Locate the cell with the specified text and output its (x, y) center coordinate. 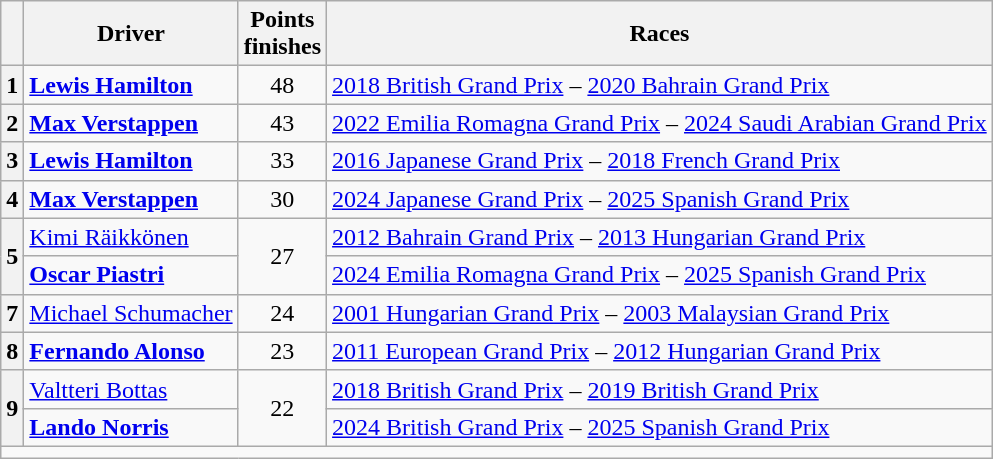
2016 Japanese Grand Prix – 2018 French Grand Prix (660, 161)
30 (282, 199)
4 (12, 199)
2018 British Grand Prix – 2019 British Grand Prix (660, 389)
2012 Bahrain Grand Prix – 2013 Hungarian Grand Prix (660, 237)
1 (12, 85)
23 (282, 351)
22 (282, 408)
Kimi Räikkönen (131, 237)
33 (282, 161)
8 (12, 351)
Lando Norris (131, 427)
2018 British Grand Prix – 2020 Bahrain Grand Prix (660, 85)
2024 Emilia Romagna Grand Prix – 2025 Spanish Grand Prix (660, 275)
Fernando Alonso (131, 351)
Valtteri Bottas (131, 389)
3 (12, 161)
9 (12, 408)
2024 Japanese Grand Prix – 2025 Spanish Grand Prix (660, 199)
2024 British Grand Prix – 2025 Spanish Grand Prix (660, 427)
2011 European Grand Prix – 2012 Hungarian Grand Prix (660, 351)
Oscar Piastri (131, 275)
2 (12, 123)
24 (282, 313)
2022 Emilia Romagna Grand Prix – 2024 Saudi Arabian Grand Prix (660, 123)
Races (660, 34)
43 (282, 123)
2001 Hungarian Grand Prix – 2003 Malaysian Grand Prix (660, 313)
27 (282, 256)
Driver (131, 34)
Pointsfinishes (282, 34)
5 (12, 256)
7 (12, 313)
48 (282, 85)
Michael Schumacher (131, 313)
